Output the [X, Y] coordinate of the center of the cell containing the given text.  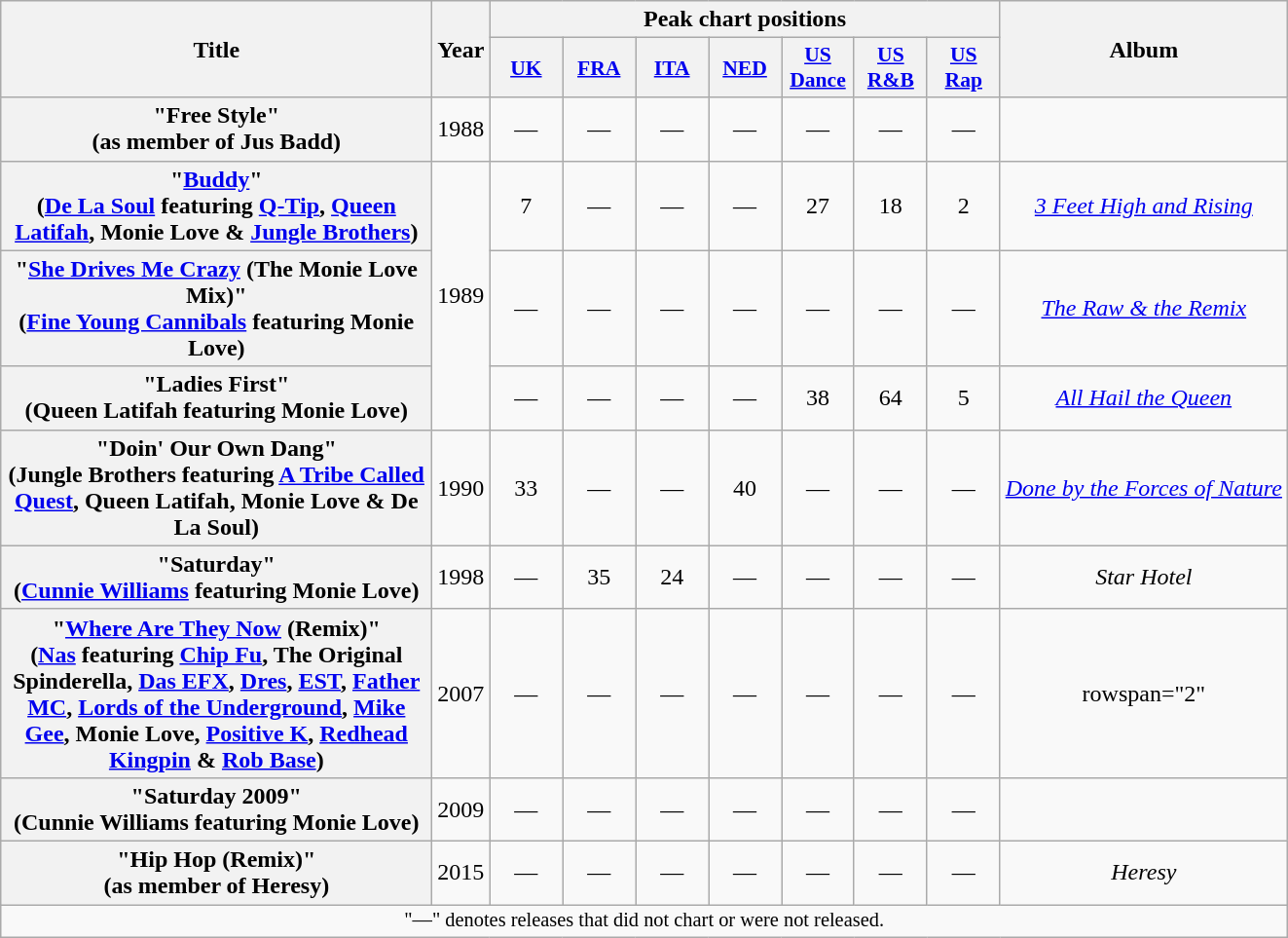
FRA [600, 68]
All Hail the Queen [1143, 397]
"Free Style"(as member of Jus Badd) [216, 129]
5 [964, 397]
1998 [461, 577]
7 [526, 206]
1989 [461, 295]
Peak chart positions [745, 19]
"Ladies First"(Queen Latifah featuring Monie Love) [216, 397]
18 [890, 206]
Album [1143, 49]
64 [890, 397]
US Rap [964, 68]
"Saturday 2009"(Cunnie Williams featuring Monie Love) [216, 808]
3 Feet High and Rising [1143, 206]
US R&B [890, 68]
rowspan="2" [1143, 694]
ITA [672, 68]
27 [818, 206]
2 [964, 206]
40 [746, 487]
"She Drives Me Crazy (The Monie Love Mix)"(Fine Young Cannibals featuring Monie Love) [216, 308]
2015 [461, 873]
UK [526, 68]
1988 [461, 129]
US Dance [818, 68]
"Buddy"(De La Soul featuring Q-Tip, Queen Latifah, Monie Love & Jungle Brothers) [216, 206]
35 [600, 577]
38 [818, 397]
"Hip Hop (Remix)"(as member of Heresy) [216, 873]
2009 [461, 808]
The Raw & the Remix [1143, 308]
33 [526, 487]
2007 [461, 694]
Heresy [1143, 873]
"—" denotes releases that did not chart or were not released. [644, 920]
Star Hotel [1143, 577]
Done by the Forces of Nature [1143, 487]
Year [461, 49]
Title [216, 49]
NED [746, 68]
"Saturday"(Cunnie Williams featuring Monie Love) [216, 577]
1990 [461, 487]
"Doin' Our Own Dang"(Jungle Brothers featuring A Tribe Called Quest, Queen Latifah, Monie Love & De La Soul) [216, 487]
24 [672, 577]
